From the cell containing the given text, extract its center point as [X, Y] coordinate. 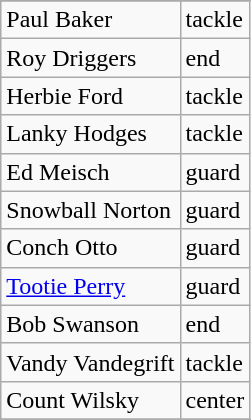
center [215, 400]
Count Wilsky [90, 400]
Paul Baker [90, 20]
Snowball Norton [90, 210]
Bob Swanson [90, 324]
Lanky Hodges [90, 134]
Ed Meisch [90, 172]
Herbie Ford [90, 96]
Tootie Perry [90, 286]
Vandy Vandegrift [90, 362]
Roy Driggers [90, 58]
Conch Otto [90, 248]
